Return the [x, y] coordinate for the center point of the cell that contains the specified text.  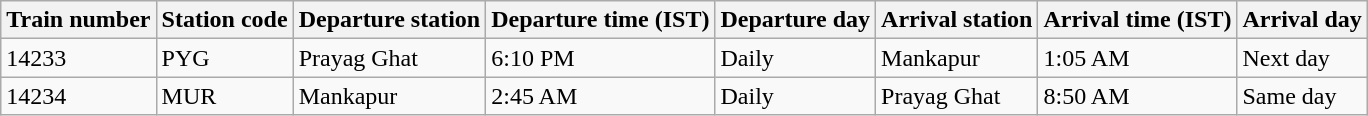
Arrival station [957, 20]
Train number [78, 20]
6:10 PM [600, 58]
Departure station [390, 20]
14234 [78, 96]
PYG [224, 58]
1:05 AM [1138, 58]
14233 [78, 58]
Departure time (IST) [600, 20]
Arrival day [1302, 20]
Station code [224, 20]
MUR [224, 96]
Departure day [796, 20]
Next day [1302, 58]
2:45 AM [600, 96]
Same day [1302, 96]
8:50 AM [1138, 96]
Arrival time (IST) [1138, 20]
